Return the (x, y) coordinate for the center point of the cell that contains the specified text.  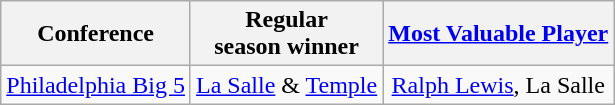
Most Valuable Player (498, 34)
Ralph Lewis, La Salle (498, 85)
Philadelphia Big 5 (96, 85)
La Salle & Temple (286, 85)
Regular season winner (286, 34)
Conference (96, 34)
